Extract the [x, y] coordinate from the center of the cell holding the provided text.  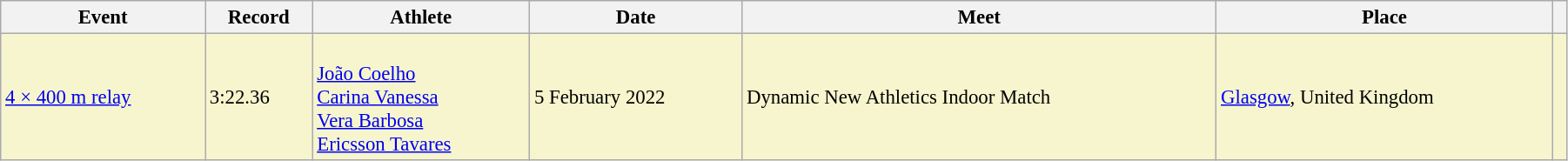
Meet [980, 17]
Event [103, 17]
Dynamic New Athletics Indoor Match [980, 97]
Place [1385, 17]
Record [259, 17]
Athlete [421, 17]
Date [636, 17]
Glasgow, United Kingdom [1385, 97]
João CoelhoCarina VanessaVera BarbosaEricsson Tavares [421, 97]
5 February 2022 [636, 97]
3:22.36 [259, 97]
4 × 400 m relay [103, 97]
